Capture the cell that displays the provided text and extract its [x, y] central coordinate. 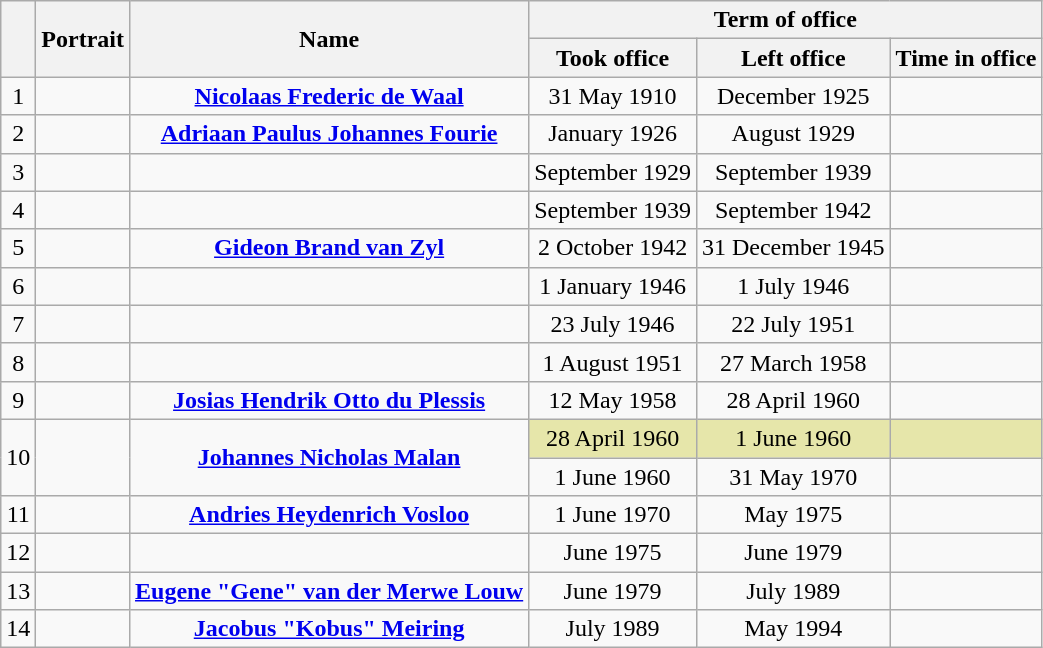
2 [18, 134]
12 May 1958 [613, 400]
Adriaan Paulus Johannes Fourie [328, 134]
Portrait [83, 39]
January 1926 [613, 134]
4 [18, 210]
May 1975 [793, 515]
Term of office [786, 20]
June 1975 [613, 553]
September 1942 [793, 210]
3 [18, 172]
1 June 1970 [613, 515]
5 [18, 248]
14 [18, 629]
1 August 1951 [613, 362]
Josias Hendrik Otto du Plessis [328, 400]
31 May 1910 [613, 96]
Jacobus "Kobus" Meiring [328, 629]
12 [18, 553]
August 1929 [793, 134]
December 1925 [793, 96]
6 [18, 286]
May 1994 [793, 629]
1 [18, 96]
Johannes Nicholas Malan [328, 457]
Took office [613, 58]
Andries Heydenrich Vosloo [328, 515]
31 May 1970 [793, 477]
23 July 1946 [613, 324]
Gideon Brand van Zyl [328, 248]
8 [18, 362]
Left office [793, 58]
7 [18, 324]
31 December 1945 [793, 248]
Name [328, 39]
Nicolaas Frederic de Waal [328, 96]
13 [18, 591]
Time in office [966, 58]
11 [18, 515]
Eugene "Gene" van der Merwe Louw [328, 591]
1 January 1946 [613, 286]
September 1929 [613, 172]
2 October 1942 [613, 248]
10 [18, 457]
22 July 1951 [793, 324]
27 March 1958 [793, 362]
9 [18, 400]
1 July 1946 [793, 286]
